Output the [X, Y] coordinate of the center of the cell containing the given text.  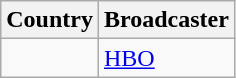
Broadcaster [166, 20]
HBO [166, 58]
Country [50, 20]
